Capture the cell that displays the provided text and extract its [X, Y] central coordinate. 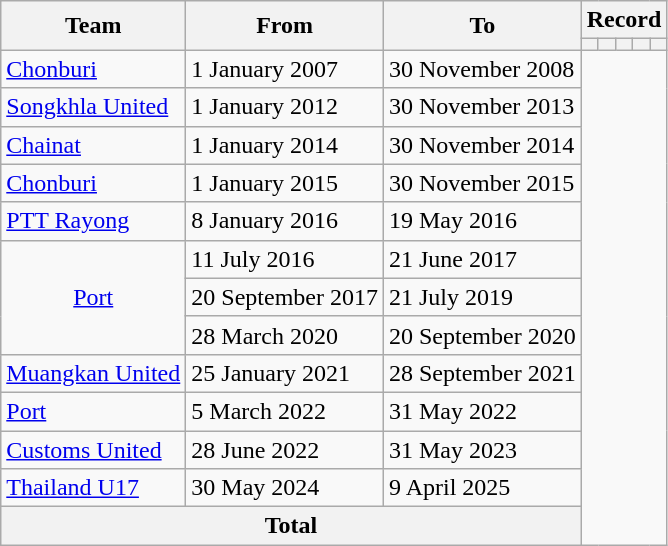
Customs United [94, 449]
30 November 2013 [482, 107]
28 March 2020 [285, 335]
1 January 2015 [285, 183]
Muangkan United [94, 373]
1 January 2007 [285, 69]
30 November 2015 [482, 183]
1 January 2012 [285, 107]
Songkhla United [94, 107]
28 September 2021 [482, 373]
11 July 2016 [285, 259]
9 April 2025 [482, 488]
31 May 2023 [482, 449]
19 May 2016 [482, 221]
25 January 2021 [285, 373]
21 July 2019 [482, 297]
PTT Rayong [94, 221]
Total [291, 526]
30 November 2014 [482, 145]
Chainat [94, 145]
Thailand U17 [94, 488]
1 January 2014 [285, 145]
From [285, 26]
Record [624, 20]
28 June 2022 [285, 449]
Team [94, 26]
30 November 2008 [482, 69]
31 May 2022 [482, 411]
30 May 2024 [285, 488]
To [482, 26]
21 June 2017 [482, 259]
20 September 2017 [285, 297]
5 March 2022 [285, 411]
8 January 2016 [285, 221]
20 September 2020 [482, 335]
